Pinpoint the cell where the given text exists, returning its (x, y) midpoint coordinate. 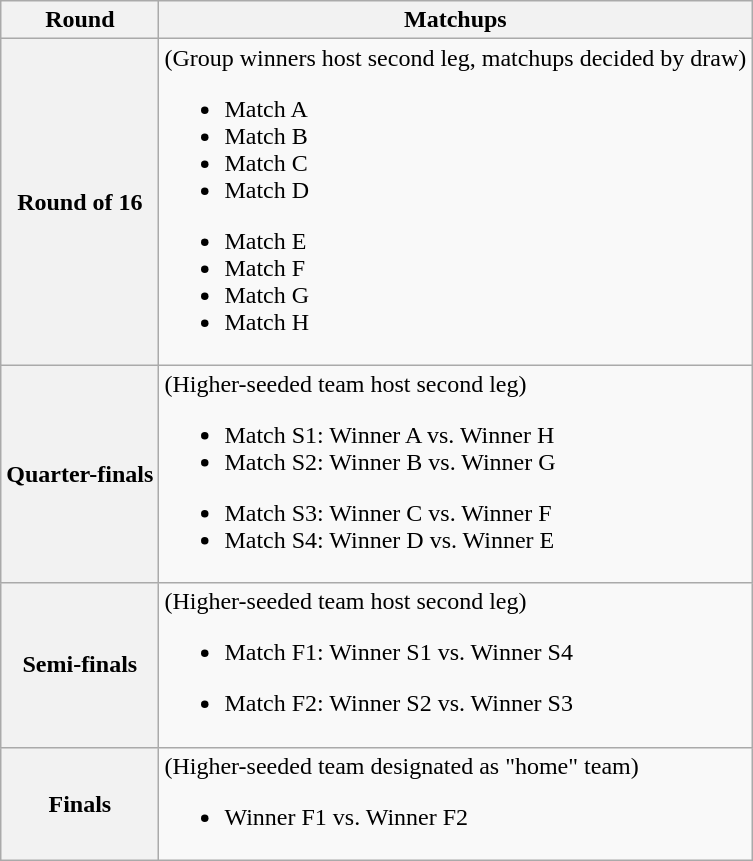
Round of 16 (80, 202)
Round (80, 20)
(Higher-seeded team host second leg) Match F1: Winner S1 vs. Winner S4Match F2: Winner S2 vs. Winner S3 (456, 665)
Quarter-finals (80, 474)
Matchups (456, 20)
Semi-finals (80, 665)
Finals (80, 804)
(Higher-seeded team designated as "home" team)Winner F1 vs. Winner F2 (456, 804)
(Group winners host second leg, matchups decided by draw) Match AMatch BMatch CMatch DMatch EMatch FMatch GMatch H (456, 202)
